Find where the given text appears and provide that cell's center as [X, Y] coordinate. 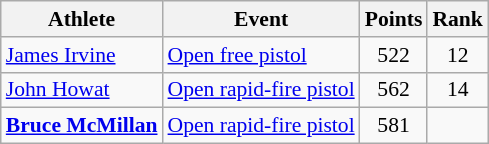
James Irvine [82, 55]
Open free pistol [262, 55]
562 [394, 90]
Bruce McMillan [82, 126]
John Howat [82, 90]
12 [458, 55]
Event [262, 19]
Athlete [82, 19]
Points [394, 19]
581 [394, 126]
522 [394, 55]
14 [458, 90]
Rank [458, 19]
